Detect which cell encompasses the target text, then output its (X, Y) center coordinate. 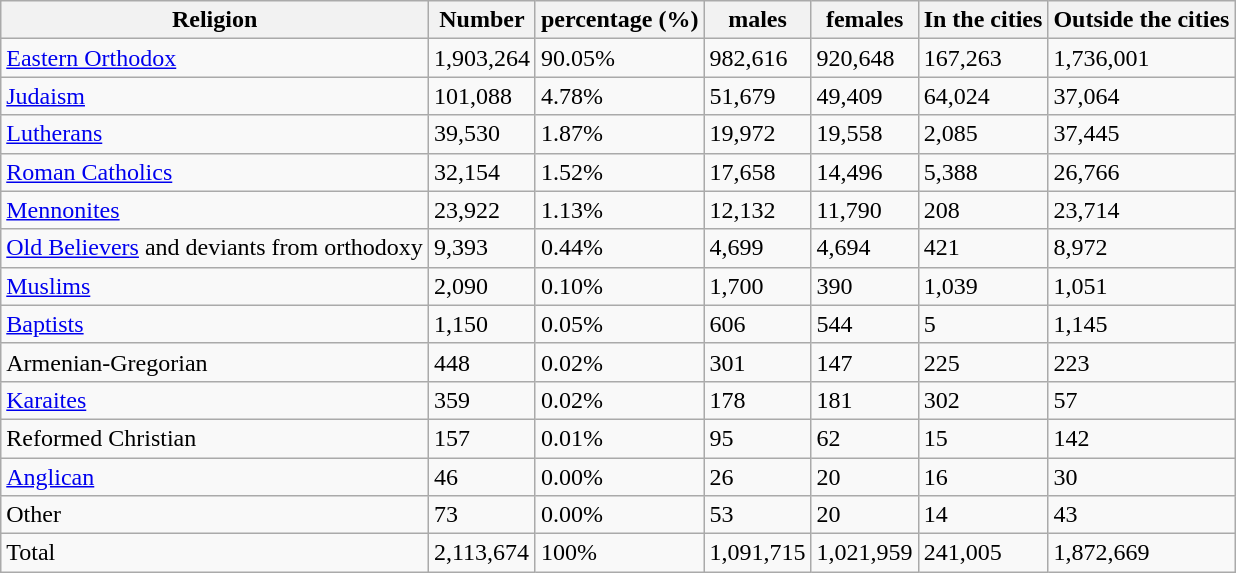
167,263 (983, 58)
1,051 (1142, 286)
Lutherans (215, 134)
30 (1142, 477)
73 (482, 515)
Roman Catholics (215, 172)
In the cities (983, 20)
1,039 (983, 286)
percentage (%) (620, 20)
1,903,264 (482, 58)
241,005 (983, 553)
5,388 (983, 172)
Religion (215, 20)
2,113,674 (482, 553)
1,872,669 (1142, 553)
0.05% (620, 324)
1,150 (482, 324)
302 (983, 400)
Baptists (215, 324)
49,409 (864, 96)
37,445 (1142, 134)
157 (482, 438)
Reformed Christian (215, 438)
37,064 (1142, 96)
544 (864, 324)
4,694 (864, 248)
males (758, 20)
23,714 (1142, 210)
225 (983, 362)
females (864, 20)
19,558 (864, 134)
8,972 (1142, 248)
0.01% (620, 438)
5 (983, 324)
Old Believers and deviants from orthodoxy (215, 248)
62 (864, 438)
2,085 (983, 134)
0.44% (620, 248)
15 (983, 438)
Judaism (215, 96)
26 (758, 477)
100% (620, 553)
147 (864, 362)
Total (215, 553)
Outside the cities (1142, 20)
301 (758, 362)
Armenian-Gregorian (215, 362)
9,393 (482, 248)
39,530 (482, 134)
Number (482, 20)
208 (983, 210)
1,736,001 (1142, 58)
359 (482, 400)
32,154 (482, 172)
12,132 (758, 210)
0.10% (620, 286)
606 (758, 324)
4.78% (620, 96)
920,648 (864, 58)
1,021,959 (864, 553)
1.87% (620, 134)
23,922 (482, 210)
64,024 (983, 96)
421 (983, 248)
Muslims (215, 286)
1.13% (620, 210)
390 (864, 286)
Karaites (215, 400)
223 (1142, 362)
101,088 (482, 96)
1,700 (758, 286)
43 (1142, 515)
51,679 (758, 96)
17,658 (758, 172)
57 (1142, 400)
95 (758, 438)
11,790 (864, 210)
178 (758, 400)
1,145 (1142, 324)
14 (983, 515)
181 (864, 400)
19,972 (758, 134)
2,090 (482, 286)
16 (983, 477)
Mennonites (215, 210)
4,699 (758, 248)
14,496 (864, 172)
26,766 (1142, 172)
Other (215, 515)
448 (482, 362)
90.05% (620, 58)
1,091,715 (758, 553)
142 (1142, 438)
982,616 (758, 58)
53 (758, 515)
Anglican (215, 477)
46 (482, 477)
Eastern Orthodox (215, 58)
1.52% (620, 172)
